Extract the [X, Y] coordinate from the center of the cell holding the provided text.  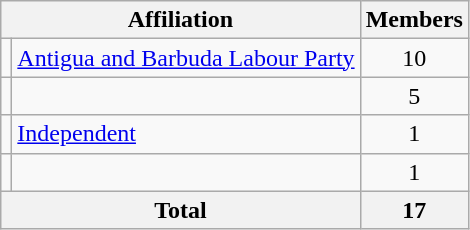
Members [414, 20]
17 [414, 210]
10 [414, 58]
Total [180, 210]
5 [414, 96]
Affiliation [180, 20]
Independent [186, 134]
Antigua and Barbuda Labour Party [186, 58]
